Scan for the cell matching the given text and deliver its [X, Y] coordinate at center. 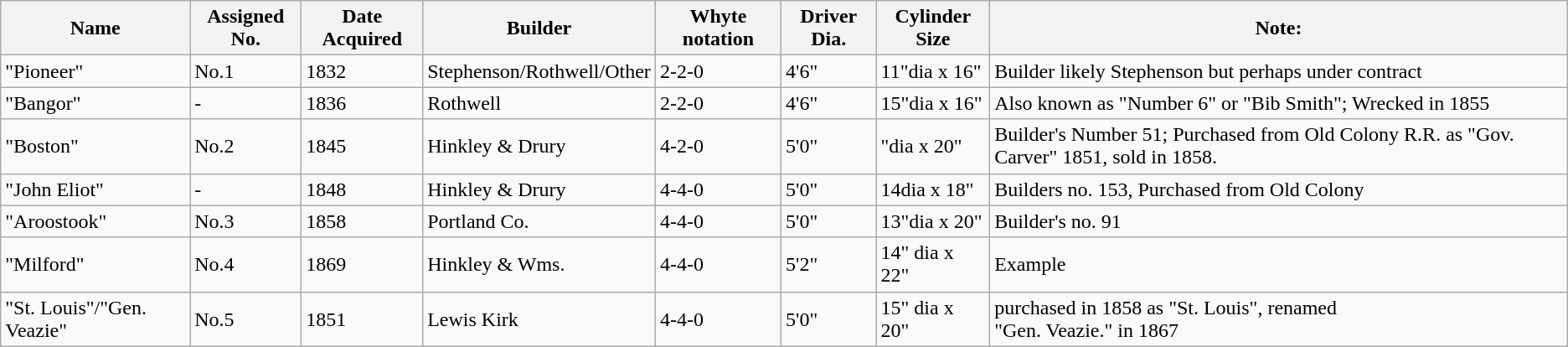
"John Eliot" [95, 189]
"Bangor" [95, 103]
Rothwell [539, 103]
Builder [539, 28]
Builder likely Stephenson but perhaps under contract [1279, 71]
1869 [362, 265]
"Aroostook" [95, 221]
"Pioneer" [95, 71]
1851 [362, 319]
No.3 [246, 221]
Builders no. 153, Purchased from Old Colony [1279, 189]
1836 [362, 103]
Date Acquired [362, 28]
15"dia x 16" [933, 103]
4-2-0 [718, 146]
Note: [1279, 28]
Driver Dia. [829, 28]
purchased in 1858 as "St. Louis", renamed"Gen. Veazie." in 1867 [1279, 319]
"dia x 20" [933, 146]
Stephenson/Rothwell/Other [539, 71]
Portland Co. [539, 221]
No.4 [246, 265]
11"dia x 16" [933, 71]
Hinkley & Wms. [539, 265]
Lewis Kirk [539, 319]
Name [95, 28]
Builder's Number 51; Purchased from Old Colony R.R. as "Gov. Carver" 1851, sold in 1858. [1279, 146]
1858 [362, 221]
15" dia x 20" [933, 319]
Builder's no. 91 [1279, 221]
Example [1279, 265]
Cylinder Size [933, 28]
No.5 [246, 319]
"Milford" [95, 265]
Also known as "Number 6" or "Bib Smith"; Wrecked in 1855 [1279, 103]
1848 [362, 189]
13"dia x 20" [933, 221]
No.1 [246, 71]
No.2 [246, 146]
1845 [362, 146]
"Boston" [95, 146]
"St. Louis"/"Gen. Veazie" [95, 319]
1832 [362, 71]
14" dia x 22" [933, 265]
5'2" [829, 265]
Assigned No. [246, 28]
14dia x 18" [933, 189]
Whyte notation [718, 28]
